From the cell containing the given text, extract its center point as [X, Y] coordinate. 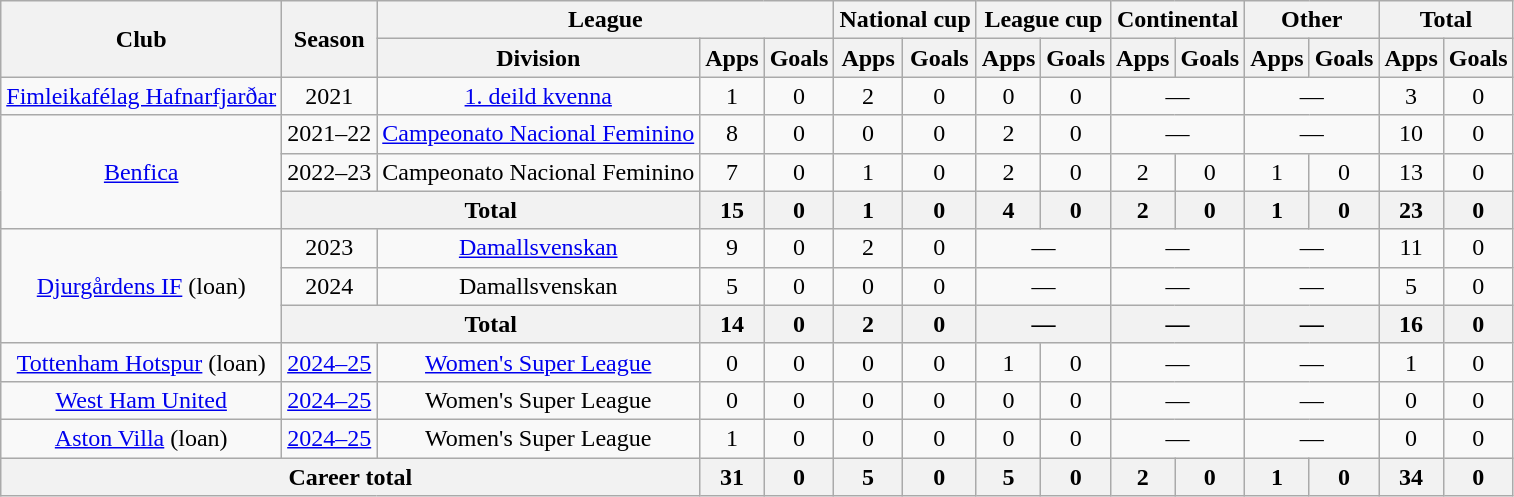
13 [1411, 172]
League cup [1043, 20]
3 [1411, 96]
2024 [330, 286]
2023 [330, 248]
West Ham United [142, 400]
National cup [905, 20]
2021–22 [330, 134]
15 [732, 210]
Division [538, 58]
2022–23 [330, 172]
34 [1411, 477]
Other [1312, 20]
Career total [350, 477]
23 [1411, 210]
16 [1411, 324]
Aston Villa (loan) [142, 438]
League [606, 20]
11 [1411, 248]
4 [1008, 210]
2021 [330, 96]
Season [330, 39]
7 [732, 172]
10 [1411, 134]
Tottenham Hotspur (loan) [142, 362]
14 [732, 324]
Djurgårdens IF (loan) [142, 286]
Benfica [142, 172]
8 [732, 134]
Continental [1178, 20]
9 [732, 248]
Club [142, 39]
31 [732, 477]
Fimleikafélag Hafnarfjarðar [142, 96]
1. deild kvenna [538, 96]
